Detect which cell encompasses the target text, then output its (x, y) center coordinate. 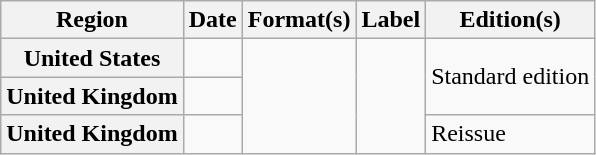
Standard edition (510, 77)
Format(s) (299, 20)
United States (92, 58)
Region (92, 20)
Date (212, 20)
Label (391, 20)
Edition(s) (510, 20)
Reissue (510, 134)
